Search for the cell housing the specified text and yield its (x, y) center coordinate. 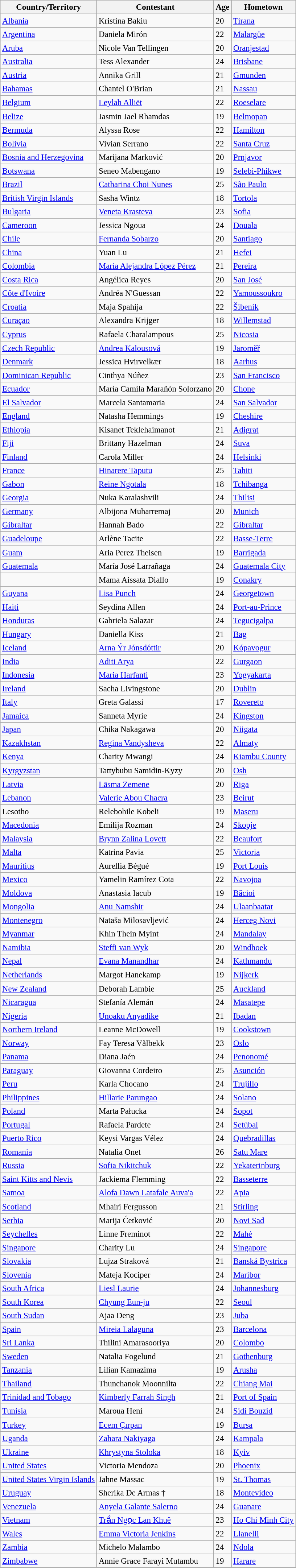
Peru (49, 1084)
Albijona Muharremaj (155, 512)
Russia (49, 1166)
China (49, 253)
Aurellia Bégué (155, 866)
Rafaela Pardete (155, 1125)
Ho Chi Minh City (263, 1520)
South Sudan (49, 1316)
Brittany Hazelman (155, 443)
Giovanna Cordeiro (155, 1070)
Solano (263, 1097)
Hungary (49, 634)
Sri Lanka (49, 1343)
Ecem Çırpan (155, 1425)
Llanelli (263, 1534)
Nicaragua (49, 1002)
Emma Victoria Jenkins (155, 1534)
Oslo (263, 1043)
Leylah Alliët (155, 103)
Zahara Nakiyaga (155, 1438)
Jahne Massac (155, 1479)
Andréa N'Guessan (155, 293)
Nicole Van Tellingen (155, 48)
Keysi Vargas Vélez (155, 1138)
Nijkerk (263, 975)
Argentina (49, 34)
Hometown (263, 7)
Bulgaria (49, 212)
Willemstad (263, 321)
Nicosia (263, 334)
Belize (49, 116)
Cinthya Núñez (155, 375)
Uruguay (49, 1493)
Tess Alexander (155, 62)
Sopot (263, 1111)
Denmark (49, 361)
Puerto Rico (49, 1138)
Portugal (49, 1125)
Port Louis (263, 866)
Botswana (49, 171)
Guadeloupe (49, 539)
Aditi Arya (155, 661)
Angélica Reyes (155, 280)
Hannah Bado (155, 525)
Montenegro (49, 920)
Prnjavor (263, 157)
Sidi Bouzid (263, 1411)
Austria (49, 75)
Guanare (263, 1506)
Montevideo (263, 1493)
Seneo Mabengano (155, 171)
Stirling (263, 1207)
Tchibanga (263, 484)
Sasha Wintz (155, 198)
Valerie Abou Chacra (155, 798)
Guam (49, 553)
São Paulo (263, 185)
Cyprus (49, 334)
Ajaa Deng (155, 1316)
Victoria Mendoza (155, 1465)
Contestant (155, 7)
Santiago (263, 239)
Kathmandu (263, 961)
Selebi-Phikwe (263, 171)
Lisa Punch (155, 593)
Kópavogur (263, 648)
Emilija Rozman (155, 825)
Zambia (49, 1547)
Port of Spain (263, 1398)
Gurgaon (263, 661)
Adigrat (263, 430)
Liesl Laurie (155, 1288)
Barrigada (263, 553)
India (49, 661)
Czech Republic (49, 348)
Mahé (263, 1234)
Chantel O'Brian (155, 89)
Khin Thein Myint (155, 934)
Aria Perez Theisen (155, 553)
Mama Aissata Diallo (155, 580)
Guyana (49, 593)
South Korea (49, 1302)
Karla Chocano (155, 1084)
Yogyakarta (263, 675)
Mireia Lalaguna (155, 1329)
Annika Grill (155, 75)
Sanneta Myrie (155, 716)
Indonesia (49, 675)
Skopje (263, 825)
Lebanon (49, 798)
Arusha (263, 1370)
Yamelin Ramírez Cota (155, 880)
Katrina Pavia (155, 852)
Bosnia and Herzegovina (49, 157)
Slovakia (49, 1261)
Vietnam (49, 1520)
San Francisco (263, 375)
Chika Nakagawa (155, 729)
Lāsma Zemene (155, 784)
Netherlands (49, 975)
Apia (263, 1193)
Hinarere Taputu (155, 471)
Anu Namshir (155, 907)
Colombo (263, 1343)
Rafaela Charalampous (155, 334)
Steffi van Wyk (155, 948)
Guatemala (49, 566)
Almaty (263, 743)
Johannesburg (263, 1288)
Rovereto (263, 702)
Mandalay (263, 934)
Jessica Ngoua (155, 225)
Colombia (49, 266)
Marijana Marković (155, 157)
Gabon (49, 484)
Charity Mwangi (155, 757)
Băcioi (263, 893)
Natalia Fogelund (155, 1357)
Haiti (49, 607)
Phoenix (263, 1465)
Arna Ýr Jónsdóttir (155, 648)
26 (223, 1152)
Munich (263, 512)
Spain (49, 1329)
Linne Freminot (155, 1234)
Tbilisi (263, 498)
17 (223, 702)
New Zealand (49, 989)
England (49, 416)
Annie Grace Farayi Mutambu (155, 1561)
Arlène Tacite (155, 539)
Seydina Allen (155, 607)
Costa Rica (49, 280)
Jasmin Jael Rhamdas (155, 116)
Marija Ćetković (155, 1220)
Myanmar (49, 934)
Charity Lu (155, 1248)
Brazil (49, 185)
Jamaica (49, 716)
Jaroměř (263, 348)
Brisbane (263, 62)
Port-au-Prince (263, 607)
Lilian Kamazima (155, 1370)
Venezuela (49, 1506)
Chiang Mai (263, 1384)
Masatepe (263, 1002)
Alyssa Rose (155, 130)
Beirut (263, 798)
Aruba (49, 48)
Roeselare (263, 103)
Sherika De Armas † (155, 1493)
Mhairi Fergusson (155, 1207)
South Africa (49, 1288)
Carola Miller (155, 457)
Šibenik (263, 307)
Tirana (263, 21)
Thailand (49, 1384)
Gothenburg (263, 1357)
Namibia (49, 948)
Quebradillas (263, 1138)
Mexico (49, 880)
Wales (49, 1534)
San Salvador (263, 402)
Trần Ngọc Lan Khuê (155, 1520)
Malargüe (263, 34)
Dublin (263, 689)
United States (49, 1465)
Suva (263, 443)
Satu Mare (263, 1152)
Evana Manandhar (155, 961)
María Alejandra López Pérez (155, 266)
Tegucigalpa (263, 621)
Finland (49, 457)
Kyrgyzstan (49, 770)
Côte d'Ivoire (49, 293)
Belmopan (263, 116)
Malta (49, 852)
Thunchanok Moonnilta (155, 1384)
Kampala (263, 1438)
Nigeria (49, 1016)
Tahiti (263, 471)
Maroua Heni (155, 1411)
Leanne McDowell (155, 1029)
Romania (49, 1152)
Macedonia (49, 825)
Moldova (49, 893)
Beaufort (263, 839)
Ndola (263, 1547)
Italy (49, 702)
Scotland (49, 1207)
Novi Sad (263, 1220)
Unoaku Anyadike (155, 1016)
Tattybubu Samidin-Kyzy (155, 770)
Nassau (263, 89)
Tunisia (49, 1411)
Saint Kitts and Nevis (49, 1179)
Belgium (49, 103)
Regina Vandysheva (155, 743)
Chyung Eun-ju (155, 1302)
Herceg Novi (263, 920)
Basseterre (263, 1179)
Yekaterinburg (263, 1166)
Curaçao (49, 321)
Sweden (49, 1357)
Margot Hanekamp (155, 975)
Juba (263, 1316)
Fernanda Sobarzo (155, 239)
Kimberly Farrah Singh (155, 1398)
Hefei (263, 253)
Lesotho (49, 811)
Chile (49, 239)
Nuka Karalashvili (155, 498)
María José Larrañaga (155, 566)
Daniella Kiss (155, 634)
Dominican Republic (49, 375)
Aarhus (263, 361)
Yuan Lu (155, 253)
Santa Cruz (263, 144)
Diana Jaén (155, 1057)
Douala (263, 225)
Sacha Livingstone (155, 689)
Natasha Hemmings (155, 416)
Northern Ireland (49, 1029)
Marta Pałucka (155, 1111)
Brynn Zalina Lovett (155, 839)
Cheshire (263, 416)
Maja Spahija (155, 307)
Alexandra Krijger (155, 321)
Bermuda (49, 130)
Riga (263, 784)
Slovenia (49, 1275)
Banská Bystrica (263, 1261)
Zimbabwe (49, 1561)
Chone (263, 389)
Alofa Dawn Latafale Auva'a (155, 1193)
Relebohile Kobeli (155, 811)
Yamoussoukro (263, 293)
Panama (49, 1057)
Ethiopia (49, 430)
Anyela Galante Salerno (155, 1506)
Maria Harfanti (155, 675)
Age (223, 7)
British Virgin Islands (49, 198)
Ulaanbaatar (263, 907)
Vivian Serrano (155, 144)
Australia (49, 62)
Bag (263, 634)
Kyiv (263, 1452)
Kingston (263, 716)
Deborah Lambie (155, 989)
Paraguay (49, 1070)
Ecuador (49, 389)
Ibadan (263, 1016)
Niigata (263, 729)
St. Thomas (263, 1479)
Hamilton (263, 130)
Jessica Hvirvelkær (155, 361)
Country/Territory (49, 7)
Norway (49, 1043)
Hillarie Parungao (155, 1097)
Nepal (49, 961)
Bahamas (49, 89)
Albania (49, 21)
Guatemala City (263, 566)
Helsinki (263, 457)
Kiambu County (263, 757)
Turkey (49, 1425)
Jackiema Flemming (155, 1179)
Conakry (263, 580)
Natalia Onet (155, 1152)
Windhoek (263, 948)
Basse-Terre (263, 539)
Khrystyna Stoloka (155, 1452)
United States Virgin Islands (49, 1479)
Setúbal (263, 1125)
Gabriela Salazar (155, 621)
Osh (263, 770)
Harare (263, 1561)
Barcelona (263, 1329)
France (49, 471)
Seychelles (49, 1234)
Marcela Santamaria (155, 402)
Ukraine (49, 1452)
San José (263, 280)
Samoa (49, 1193)
Anastasia Iacub (155, 893)
Honduras (49, 621)
Philippines (49, 1097)
Reine Ngotala (155, 484)
Cookstown (263, 1029)
Andrea Kalousová (155, 348)
Nataša Milosavljević (155, 920)
Ireland (49, 689)
Serbia (49, 1220)
Iceland (49, 648)
Maribor (263, 1275)
Victoria (263, 852)
Michelo Malambo (155, 1547)
Germany (49, 512)
Sofia (263, 212)
Oranjestad (263, 48)
El Salvador (49, 402)
Greta Galassi (155, 702)
Georgia (49, 498)
Mauritius (49, 866)
Cameroon (49, 225)
Mongolia (49, 907)
Malaysia (49, 839)
Trinidad and Tobago (49, 1398)
Pereira (263, 266)
Maseru (263, 811)
Penonomé (263, 1057)
Seoul (263, 1302)
Asunción (263, 1070)
Navojoa (263, 880)
Croatia (49, 307)
Fay Teresa Vålbekk (155, 1043)
Catharina Choi Nunes (155, 185)
Gmunden (263, 75)
Uganda (49, 1438)
Poland (49, 1111)
Tanzania (49, 1370)
Latvia (49, 784)
Daniela Mirón (155, 34)
Fiji (49, 443)
Kisanet Teklehaimanot (155, 430)
Kazakhstan (49, 743)
Veneta Krasteva (155, 212)
Trujillo (263, 1084)
Sofia Nikitchuk (155, 1166)
Thilini Amarasooriya (155, 1343)
Auckland (263, 989)
Bursa (263, 1425)
María Camila Marañón Solorzano (155, 389)
Kristina Bakiu (155, 21)
Bolivia (49, 144)
Lujza Straková (155, 1261)
Stefanía Alemán (155, 1002)
Mateja Kociper (155, 1275)
Japan (49, 729)
Kenya (49, 757)
Georgetown (263, 593)
Tortola (263, 198)
